Search for the cell housing the specified text and yield its [X, Y] center coordinate. 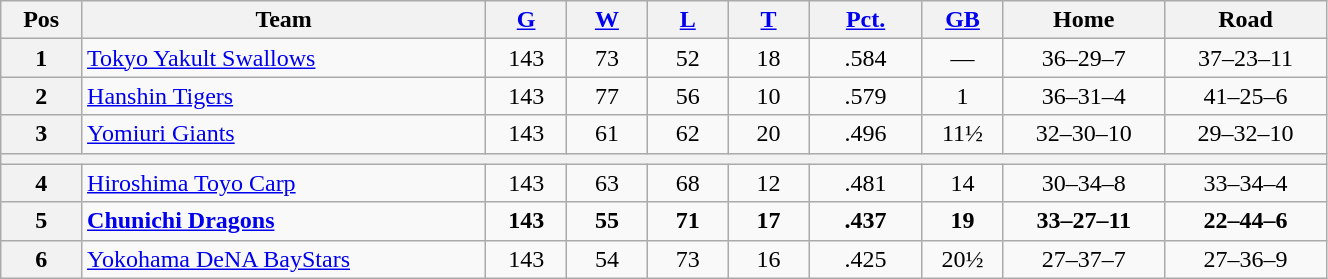
5 [42, 221]
17 [768, 221]
Home [1084, 20]
.425 [866, 259]
68 [688, 183]
Hiroshima Toyo Carp [284, 183]
6 [42, 259]
77 [608, 96]
Pos [42, 20]
.584 [866, 58]
41–25–6 [1246, 96]
18 [768, 58]
61 [608, 134]
19 [962, 221]
71 [688, 221]
29–32–10 [1246, 134]
52 [688, 58]
G [526, 20]
4 [42, 183]
.579 [866, 96]
3 [42, 134]
27–36–9 [1246, 259]
L [688, 20]
16 [768, 259]
22–44–6 [1246, 221]
T [768, 20]
Yokohama DeNA BayStars [284, 259]
33–34–4 [1246, 183]
.437 [866, 221]
Pct. [866, 20]
— [962, 58]
2 [42, 96]
36–31–4 [1084, 96]
Yomiuri Giants [284, 134]
10 [768, 96]
Hanshin Tigers [284, 96]
27–37–7 [1084, 259]
56 [688, 96]
30–34–8 [1084, 183]
20 [768, 134]
37–23–11 [1246, 58]
62 [688, 134]
54 [608, 259]
11½ [962, 134]
36–29–7 [1084, 58]
55 [608, 221]
Road [1246, 20]
GB [962, 20]
.496 [866, 134]
63 [608, 183]
14 [962, 183]
20½ [962, 259]
Tokyo Yakult Swallows [284, 58]
Team [284, 20]
32–30–10 [1084, 134]
W [608, 20]
12 [768, 183]
33–27–11 [1084, 221]
Chunichi Dragons [284, 221]
.481 [866, 183]
